For the text-containing cell, return its midpoint in [x, y] coordinate format. 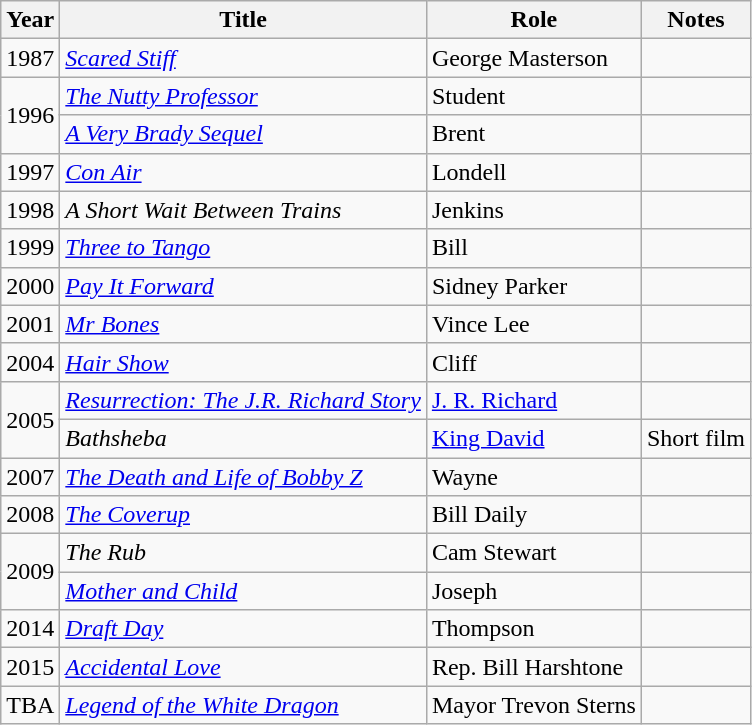
Legend of the White Dragon [244, 705]
Thompson [534, 629]
2007 [30, 477]
George Masterson [534, 58]
Cam Stewart [534, 553]
Londell [534, 172]
The Rub [244, 553]
Accidental Love [244, 667]
Bathsheba [244, 438]
1996 [30, 115]
Jenkins [534, 210]
Notes [696, 20]
2004 [30, 362]
Draft Day [244, 629]
1987 [30, 58]
2014 [30, 629]
Vince Lee [534, 324]
Hair Show [244, 362]
A Short Wait Between Trains [244, 210]
Con Air [244, 172]
2005 [30, 419]
Short film [696, 438]
Year [30, 20]
Resurrection: The J.R. Richard Story [244, 400]
Student [534, 96]
1999 [30, 248]
Joseph [534, 591]
Mother and Child [244, 591]
A Very Brady Sequel [244, 134]
2000 [30, 286]
2008 [30, 515]
King David [534, 438]
Pay It Forward [244, 286]
Sidney Parker [534, 286]
Wayne [534, 477]
2001 [30, 324]
The Coverup [244, 515]
Rep. Bill Harshtone [534, 667]
J. R. Richard [534, 400]
Role [534, 20]
Scared Stiff [244, 58]
Bill [534, 248]
1997 [30, 172]
1998 [30, 210]
Mayor Trevon Sterns [534, 705]
The Death and Life of Bobby Z [244, 477]
2015 [30, 667]
Brent [534, 134]
Three to Tango [244, 248]
2009 [30, 572]
Bill Daily [534, 515]
Mr Bones [244, 324]
Cliff [534, 362]
The Nutty Professor [244, 96]
TBA [30, 705]
Title [244, 20]
